Pinpoint the cell where the given text exists, returning its (x, y) midpoint coordinate. 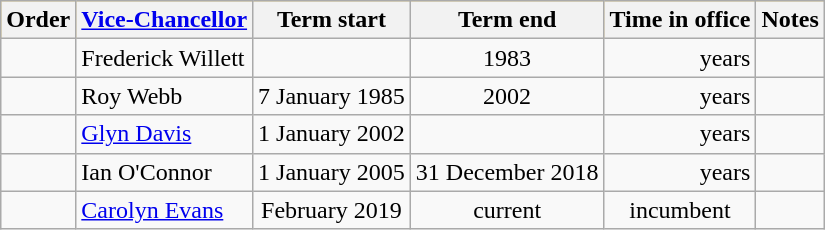
2002 (507, 96)
Frederick Willett (164, 58)
7 January 1985 (332, 96)
current (507, 210)
Term end (507, 20)
Notes (790, 20)
Order (38, 20)
February 2019 (332, 210)
Time in office (680, 20)
1 January 2005 (332, 172)
Ian O'Connor (164, 172)
Term start (332, 20)
31 December 2018 (507, 172)
Carolyn Evans (164, 210)
Vice-Chancellor (164, 20)
1983 (507, 58)
Roy Webb (164, 96)
incumbent (680, 210)
Glyn Davis (164, 134)
1 January 2002 (332, 134)
